Identify which cell holds the provided text, then report its (x, y) central coordinate. 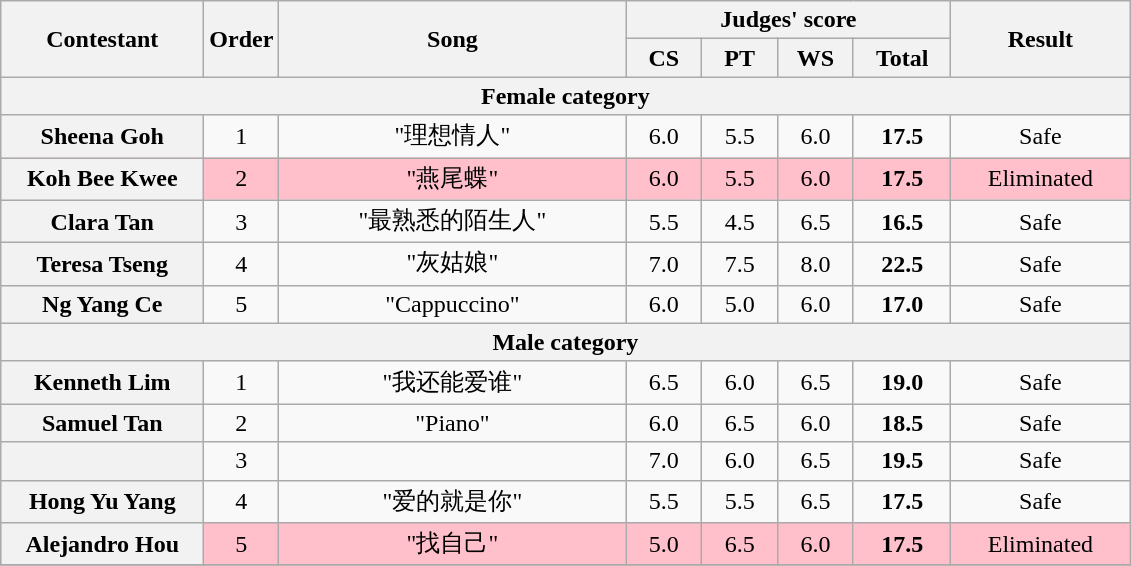
22.5 (902, 264)
18.5 (902, 423)
WS (816, 58)
CS (664, 58)
"燕尾蝶" (452, 180)
Samuel Tan (102, 423)
PT (740, 58)
Judges' score (788, 20)
Song (452, 39)
16.5 (902, 222)
Koh Bee Kwee (102, 180)
Ng Yang Ce (102, 304)
Alejandro Hou (102, 544)
"找自己" (452, 544)
Female category (566, 96)
Clara Tan (102, 222)
19.0 (902, 382)
"Cappuccino" (452, 304)
Order (242, 39)
"最熟悉的陌生人" (452, 222)
"我还能爱谁" (452, 382)
19.5 (902, 461)
Kenneth Lim (102, 382)
Total (902, 58)
17.0 (902, 304)
"灰姑娘" (452, 264)
8.0 (816, 264)
Hong Yu Yang (102, 502)
4.5 (740, 222)
"理想情人" (452, 136)
Result (1040, 39)
"爱的就是你" (452, 502)
Male category (566, 342)
Teresa Tseng (102, 264)
Contestant (102, 39)
Sheena Goh (102, 136)
7.5 (740, 264)
"Piano" (452, 423)
